Identify which cell holds the provided text, then report its [x, y] central coordinate. 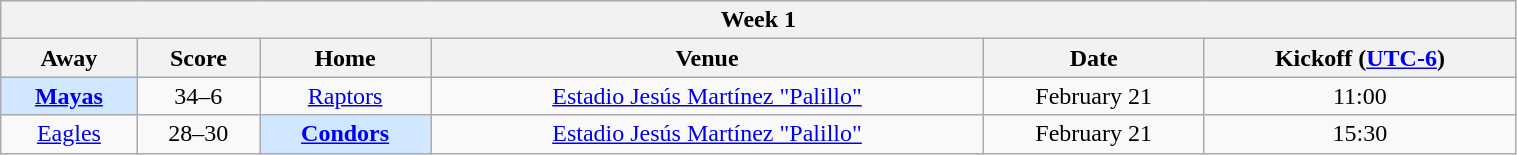
Kickoff (UTC-6) [1360, 58]
Mayas [69, 96]
11:00 [1360, 96]
Condors [346, 134]
15:30 [1360, 134]
Eagles [69, 134]
34–6 [198, 96]
Date [1094, 58]
Away [69, 58]
Score [198, 58]
Week 1 [758, 20]
28–30 [198, 134]
Home [346, 58]
Venue [708, 58]
Raptors [346, 96]
